Provide the (X, Y) coordinate of the cell's center where the given text is located.  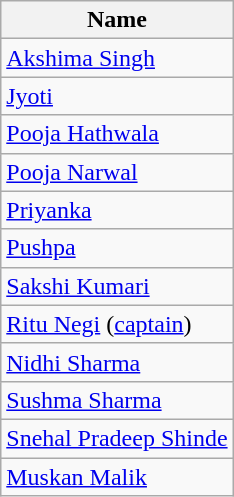
Pooja Narwal (117, 172)
Pushpa (117, 248)
Ritu Negi (captain) (117, 324)
Sushma Sharma (117, 400)
Priyanka (117, 210)
Sakshi Kumari (117, 286)
Snehal Pradeep Shinde (117, 438)
Akshima Singh (117, 58)
Pooja Hathwala (117, 134)
Muskan Malik (117, 477)
Nidhi Sharma (117, 362)
Jyoti (117, 96)
Name (117, 20)
